Return (X, Y) of the center of cell containing provided text 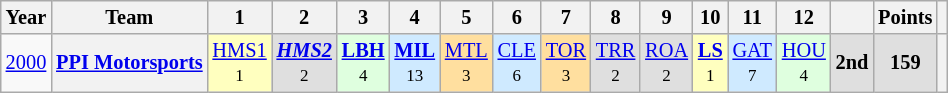
2000 (26, 63)
5 (466, 17)
4 (415, 17)
LS1 (710, 63)
GAT7 (752, 63)
1 (240, 17)
Points (905, 17)
HMS22 (304, 63)
10 (710, 17)
PPI Motorsports (129, 63)
LBH4 (364, 63)
3 (364, 17)
ROA2 (666, 63)
Team (129, 17)
Year (26, 17)
7 (566, 17)
2nd (852, 63)
CLE6 (517, 63)
HMS11 (240, 63)
TRR2 (616, 63)
MIL13 (415, 63)
HOU4 (804, 63)
TOR3 (566, 63)
8 (616, 17)
MTL3 (466, 63)
9 (666, 17)
2 (304, 17)
159 (905, 63)
11 (752, 17)
6 (517, 17)
12 (804, 17)
